Locate the cell with the specified text and output its (X, Y) center coordinate. 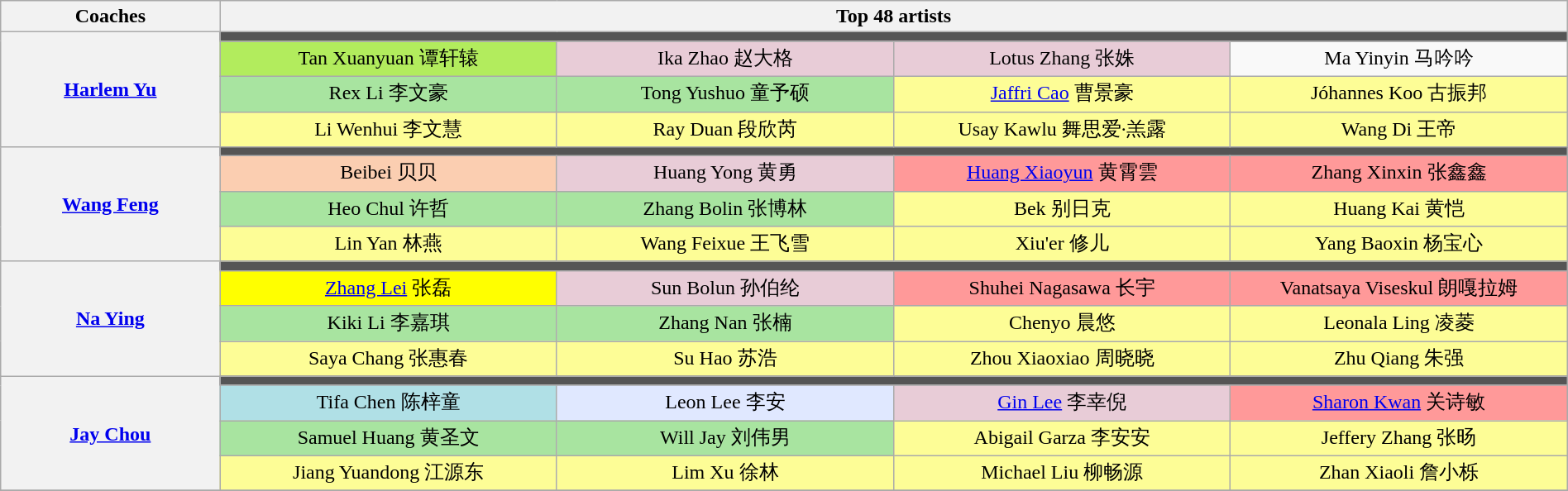
Ika Zhao 赵大格 (724, 60)
Jiang Yuandong 江源东 (389, 473)
Abigail Garza 李安安 (1062, 438)
Usay Kawlu 舞思爱·羔露 (1062, 129)
Zhu Qiang 朱强 (1399, 359)
Zhang Xinxin 张鑫鑫 (1399, 174)
Wang Feng (111, 205)
Chenyo 晨悠 (1062, 324)
Heo Chul 许哲 (389, 208)
Kiki Li 李嘉琪 (389, 324)
Li Wenhui 李文慧 (389, 129)
Lin Yan 林燕 (389, 245)
Saya Chang 张惠春 (389, 359)
Coaches (111, 17)
Wang Feixue 王飞雪 (724, 245)
Bek 别日克 (1062, 208)
Yang Baoxin 杨宝心 (1399, 245)
Jeffery Zhang 张旸 (1399, 438)
Leonala Ling 凌菱 (1399, 324)
Jóhannes Koo 古振邦 (1399, 94)
Xiu'er 修儿 (1062, 245)
Huang Kai 黄恺 (1399, 208)
Zhan Xiaoli 詹小栎 (1399, 473)
Ray Duan 段欣芮 (724, 129)
Huang Yong 黄勇 (724, 174)
Huang Xiaoyun 黄霄雲 (1062, 174)
Zhou Xiaoxiao 周晓晓 (1062, 359)
Zhang Nan 张楠 (724, 324)
Zhang Bolin 张博林 (724, 208)
Tifa Chen 陈梓童 (389, 403)
Samuel Huang 黄圣文 (389, 438)
Ma Yinyin 马吟吟 (1399, 60)
Leon Lee 李安 (724, 403)
Gin Lee 李幸倪 (1062, 403)
Sun Bolun 孙伯纶 (724, 288)
Tong Yushuo 童予硕 (724, 94)
Michael Liu 柳畅源 (1062, 473)
Wang Di 王帝 (1399, 129)
Rex Li 李文豪 (389, 94)
Jaffri Cao 曹景豪 (1062, 94)
Vanatsaya Viseskul 朗嘎拉姆 (1399, 288)
Lim Xu 徐林 (724, 473)
Shuhei Nagasawa 长宇 (1062, 288)
Jay Chou (111, 433)
Top 48 artists (893, 17)
Tan Xuanyuan 谭轩辕 (389, 60)
Harlem Yu (111, 89)
Lotus Zhang 张姝 (1062, 60)
Beibei 贝贝 (389, 174)
Zhang Lei 张磊 (389, 288)
Sharon Kwan 关诗敏 (1399, 403)
Na Ying (111, 319)
Will Jay 刘伟男 (724, 438)
Su Hao 苏浩 (724, 359)
